Determine the [X, Y] coordinate at the center of the cell enclosing the given text.  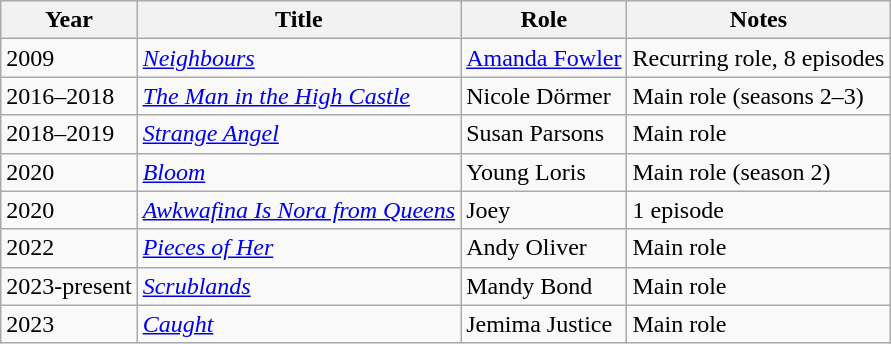
Main role (season 2) [758, 172]
Awkwafina Is Nora from Queens [299, 210]
2018–2019 [69, 134]
Recurring role, 8 episodes [758, 58]
2023 [69, 324]
Role [544, 20]
Main role (seasons 2–3) [758, 96]
2022 [69, 248]
2009 [69, 58]
Title [299, 20]
1 episode [758, 210]
Andy Oliver [544, 248]
Jemima Justice [544, 324]
Joey [544, 210]
2023-present [69, 286]
2016–2018 [69, 96]
Scrublands [299, 286]
Amanda Fowler [544, 58]
Neighbours [299, 58]
The Man in the High Castle [299, 96]
Notes [758, 20]
Nicole Dörmer [544, 96]
Susan Parsons [544, 134]
Caught [299, 324]
Young Loris [544, 172]
Bloom [299, 172]
Year [69, 20]
Mandy Bond [544, 286]
Pieces of Her [299, 248]
Strange Angel [299, 134]
